Search for the cell housing the specified text and yield its (X, Y) center coordinate. 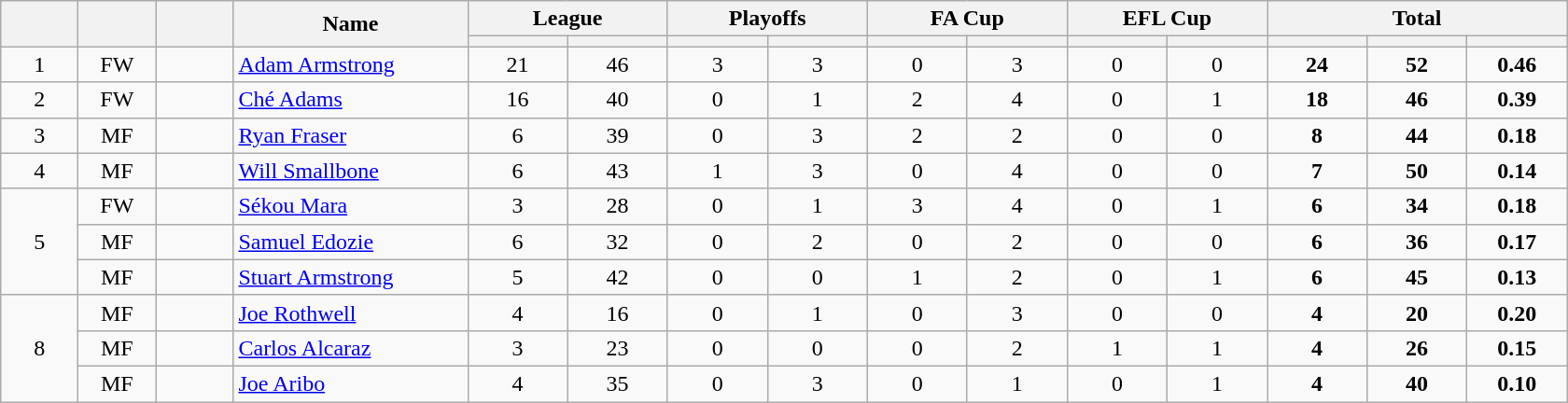
0.20 (1518, 313)
28 (618, 206)
Name (351, 24)
50 (1417, 171)
43 (618, 171)
Sékou Mara (351, 206)
Playoffs (767, 19)
42 (618, 277)
52 (1417, 64)
Samuel Edozie (351, 242)
26 (1417, 348)
34 (1417, 206)
0.39 (1518, 100)
0.10 (1518, 383)
39 (618, 135)
0.46 (1518, 64)
EFL Cup (1167, 19)
7 (1318, 171)
36 (1417, 242)
45 (1417, 277)
23 (618, 348)
Carlos Alcaraz (351, 348)
21 (517, 64)
Total (1417, 19)
0.17 (1518, 242)
18 (1318, 100)
0.13 (1518, 277)
Ché Adams (351, 100)
44 (1417, 135)
0.15 (1518, 348)
32 (618, 242)
Adam Armstrong (351, 64)
Joe Rothwell (351, 313)
24 (1318, 64)
Stuart Armstrong (351, 277)
FA Cup (967, 19)
35 (618, 383)
Will Smallbone (351, 171)
0.14 (1518, 171)
20 (1417, 313)
Joe Aribo (351, 383)
Ryan Fraser (351, 135)
League (567, 19)
